Extract the (x, y) coordinate from the center of the cell holding the provided text.  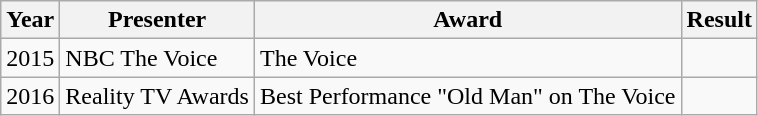
Presenter (158, 20)
The Voice (468, 58)
Year (30, 20)
2016 (30, 96)
NBC The Voice (158, 58)
Result (719, 20)
2015 (30, 58)
Reality TV Awards (158, 96)
Award (468, 20)
Best Performance "Old Man" on The Voice (468, 96)
